Scan for the cell matching the given text and deliver its [x, y] coordinate at center. 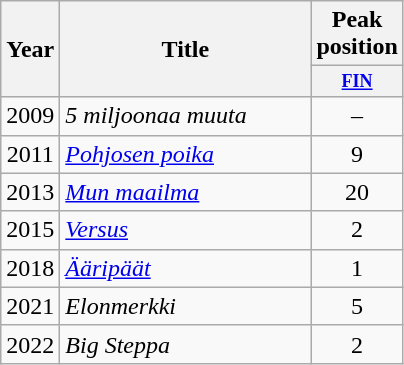
Ääripäät [186, 268]
2013 [30, 192]
– [357, 116]
2021 [30, 306]
20 [357, 192]
5 [357, 306]
2011 [30, 154]
5 miljoonaa muuta [186, 116]
2009 [30, 116]
Pohjosen poika [186, 154]
9 [357, 154]
1 [357, 268]
2018 [30, 268]
2015 [30, 230]
Elonmerkki [186, 306]
FIN [357, 82]
Mun maailma [186, 192]
Title [186, 49]
Versus [186, 230]
Big Steppa [186, 344]
2022 [30, 344]
Year [30, 49]
Peak position [357, 34]
